Output the [X, Y] coordinate of the center of the cell containing the given text.  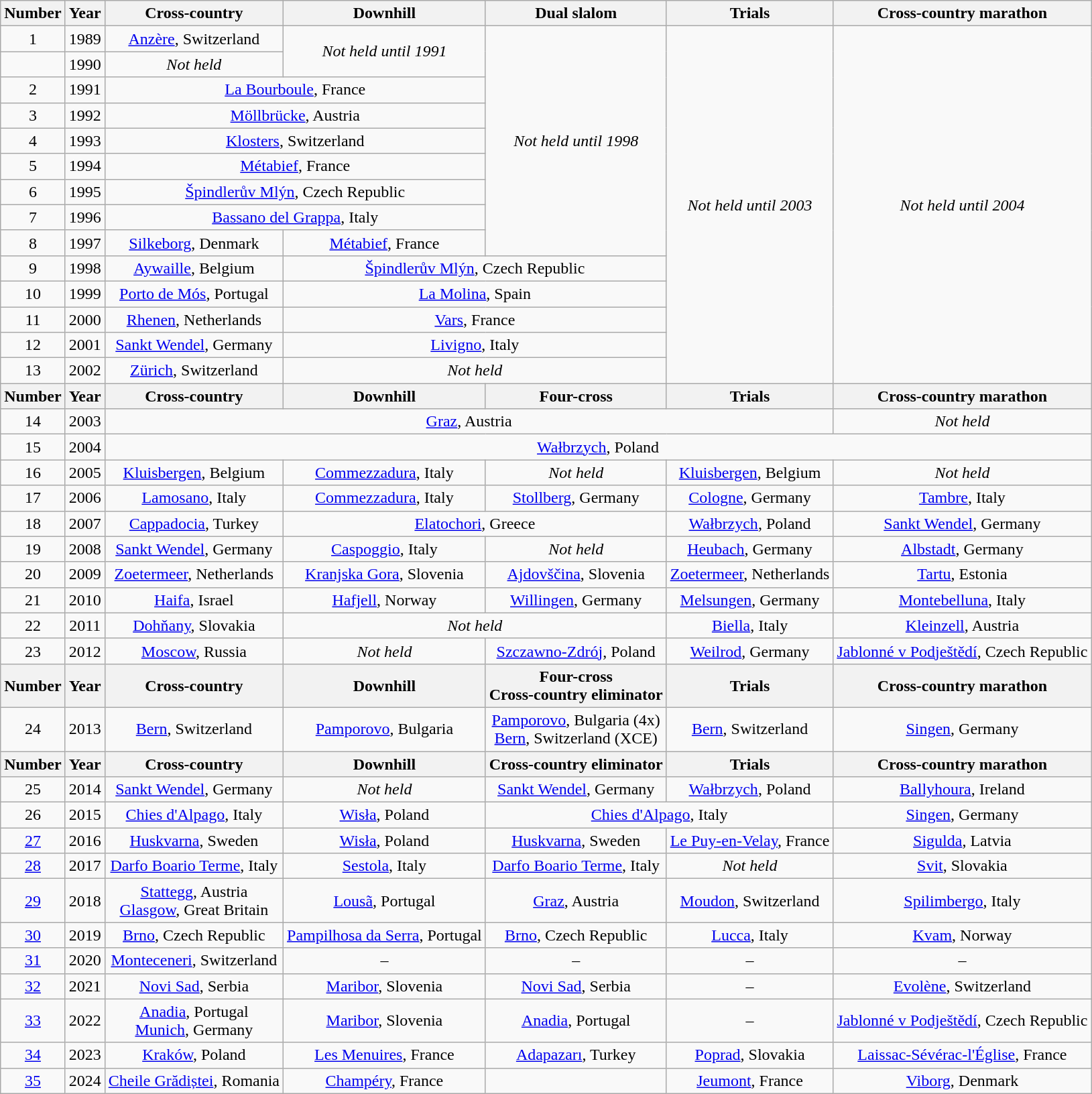
2002 [84, 371]
Le Puy-en-Velay, France [749, 841]
2016 [84, 841]
2018 [84, 901]
1991 [84, 90]
Pamporovo, Bulgaria [385, 729]
Anadia, Portugal [576, 1020]
2015 [84, 815]
2017 [84, 866]
Montebelluna, Italy [963, 600]
17 [33, 498]
1992 [84, 115]
2007 [84, 524]
Moudon, Switzerland [749, 901]
Haifa, Israel [194, 600]
Sestola, Italy [385, 866]
Poprad, Slovakia [749, 1055]
Adapazarı, Turkey [576, 1055]
Anadia, PortugalMunich, Germany [194, 1020]
Weilrod, Germany [749, 651]
Caspoggio, Italy [385, 549]
2005 [84, 473]
4 [33, 141]
19 [33, 549]
Lamosano, Italy [194, 498]
Four-cross [576, 396]
1990 [84, 64]
2010 [84, 600]
Ballyhoura, Ireland [963, 790]
12 [33, 345]
2023 [84, 1055]
35 [33, 1081]
2008 [84, 549]
18 [33, 524]
Moscow, Russia [194, 651]
Zürich, Switzerland [194, 371]
Möllbrücke, Austria [295, 115]
Melsungen, Germany [749, 600]
2014 [84, 790]
1989 [84, 39]
Hafjell, Norway [385, 600]
2013 [84, 729]
29 [33, 901]
Svit, Slovakia [963, 866]
6 [33, 192]
11 [33, 320]
28 [33, 866]
Pampilhosa da Serra, Portugal [385, 935]
Stollberg, Germany [576, 498]
2004 [84, 447]
Silkeborg, Denmark [194, 243]
Cologne, Germany [749, 498]
Tambre, Italy [963, 498]
Not held until 2003 [749, 205]
Szczawno-Zdrój, Poland [576, 651]
13 [33, 371]
32 [33, 986]
Anzère, Switzerland [194, 39]
Klosters, Switzerland [295, 141]
14 [33, 422]
23 [33, 651]
Viborg, Denmark [963, 1081]
9 [33, 268]
Stattegg, AustriaGlasgow, Great Britain [194, 901]
Not held until 1998 [576, 141]
5 [33, 166]
34 [33, 1055]
3 [33, 115]
1995 [84, 192]
Aywaille, Belgium [194, 268]
33 [33, 1020]
Four-crossCross-country eliminator [576, 685]
Les Menuires, France [385, 1055]
Willingen, Germany [576, 600]
Pamporovo, Bulgaria (4x)Bern, Switzerland (XCE) [576, 729]
Albstadt, Germany [963, 549]
1999 [84, 294]
2024 [84, 1081]
21 [33, 600]
25 [33, 790]
Heubach, Germany [749, 549]
2006 [84, 498]
La Molina, Spain [475, 294]
Not held until 2004 [963, 205]
1997 [84, 243]
31 [33, 961]
Lucca, Italy [749, 935]
Bassano del Grappa, Italy [295, 217]
Porto de Mós, Portugal [194, 294]
8 [33, 243]
Vars, France [475, 320]
30 [33, 935]
2012 [84, 651]
Livigno, Italy [475, 345]
26 [33, 815]
Kraków, Poland [194, 1055]
2022 [84, 1020]
Kranjska Gora, Slovenia [385, 574]
Cappadocia, Turkey [194, 524]
Kvam, Norway [963, 935]
Tartu, Estonia [963, 574]
Jeumont, France [749, 1081]
Monteceneri, Switzerland [194, 961]
La Bourboule, France [295, 90]
Kleinzell, Austria [963, 625]
2020 [84, 961]
Lousã, Portugal [385, 901]
Laissac-Sévérac-l'Église, France [963, 1055]
Dohňany, Slovakia [194, 625]
22 [33, 625]
Sigulda, Latvia [963, 841]
Not held until 1991 [385, 52]
27 [33, 841]
Cheile Grădiștei, Romania [194, 1081]
1 [33, 39]
2 [33, 90]
2009 [84, 574]
Champéry, France [385, 1081]
20 [33, 574]
1998 [84, 268]
1996 [84, 217]
Evolène, Switzerland [963, 986]
2000 [84, 320]
1993 [84, 141]
15 [33, 447]
2001 [84, 345]
1994 [84, 166]
2003 [84, 422]
2021 [84, 986]
24 [33, 729]
Dual slalom [576, 13]
16 [33, 473]
Ajdovščina, Slovenia [576, 574]
10 [33, 294]
2019 [84, 935]
2011 [84, 625]
Rhenen, Netherlands [194, 320]
Biella, Italy [749, 625]
Spilimbergo, Italy [963, 901]
Elatochori, Greece [475, 524]
7 [33, 217]
Cross-country eliminator [576, 764]
